Identify which cell holds the provided text, then report its [x, y] central coordinate. 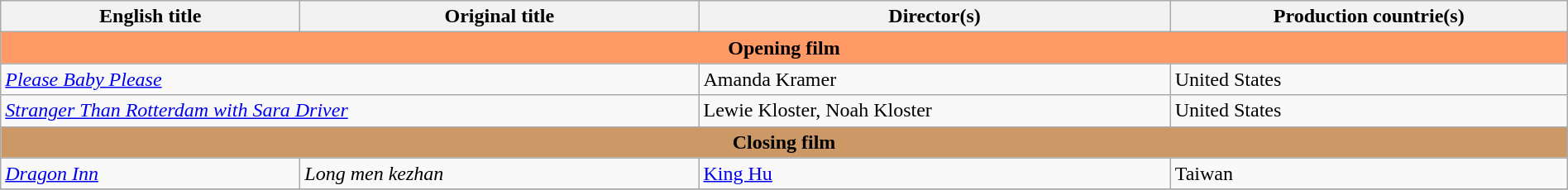
King Hu [935, 173]
Director(s) [935, 17]
Lewie Kloster, Noah Kloster [935, 111]
Production countrie(s) [1369, 17]
Dragon Inn [151, 173]
Taiwan [1369, 173]
Opening film [784, 48]
English title [151, 17]
Please Baby Please [350, 79]
Long men kezhan [500, 173]
Original title [500, 17]
Amanda Kramer [935, 79]
Closing film [784, 142]
Stranger Than Rotterdam with Sara Driver [350, 111]
